Find where the given text appears and provide that cell's center as (x, y) coordinate. 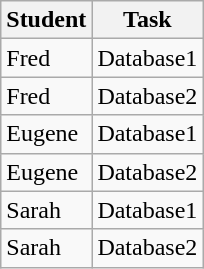
Student (46, 20)
Task (148, 20)
